Detect which cell encompasses the target text, then output its [X, Y] center coordinate. 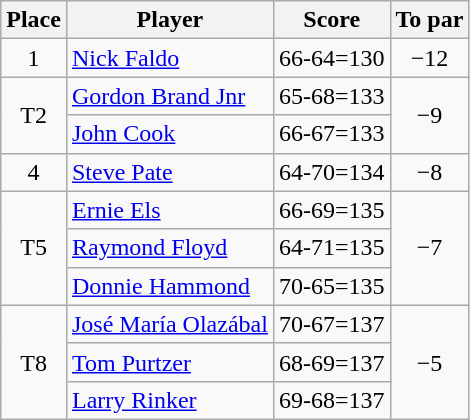
Place [34, 20]
John Cook [170, 134]
Larry Rinker [170, 400]
T5 [34, 248]
Raymond Floyd [170, 248]
Donnie Hammond [170, 286]
Gordon Brand Jnr [170, 96]
Ernie Els [170, 210]
T8 [34, 362]
1 [34, 58]
−5 [430, 362]
68-69=137 [332, 362]
Tom Purtzer [170, 362]
66-69=135 [332, 210]
69-68=137 [332, 400]
66-64=130 [332, 58]
Steve Pate [170, 172]
Nick Faldo [170, 58]
66-67=133 [332, 134]
−12 [430, 58]
70-67=137 [332, 324]
Player [170, 20]
José María Olazábal [170, 324]
T2 [34, 115]
64-70=134 [332, 172]
−8 [430, 172]
70-65=135 [332, 286]
65-68=133 [332, 96]
64-71=135 [332, 248]
−7 [430, 248]
−9 [430, 115]
To par [430, 20]
Score [332, 20]
4 [34, 172]
